Search for the cell housing the specified text and yield its [X, Y] center coordinate. 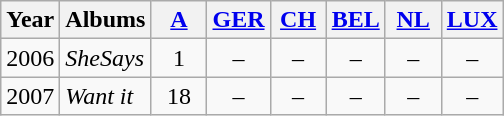
18 [179, 96]
GER [238, 20]
Albums [106, 20]
Year [30, 20]
1 [179, 58]
LUX [472, 20]
BEL [356, 20]
NL [413, 20]
CH [298, 20]
2007 [30, 96]
Want it [106, 96]
2006 [30, 58]
A [179, 20]
SheSays [106, 58]
